Find where the given text appears and provide that cell's center as (X, Y) coordinate. 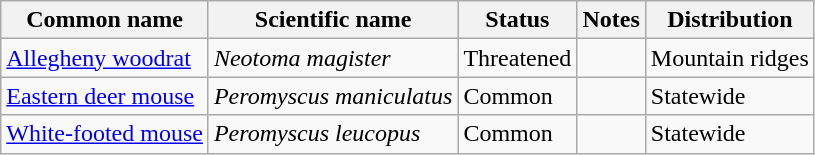
Notes (611, 20)
Neotoma magister (332, 58)
White-footed mouse (105, 134)
Mountain ridges (730, 58)
Scientific name (332, 20)
Eastern deer mouse (105, 96)
Peromyscus maniculatus (332, 96)
Threatened (518, 58)
Status (518, 20)
Common name (105, 20)
Allegheny woodrat (105, 58)
Peromyscus leucopus (332, 134)
Distribution (730, 20)
